From the cell containing the given text, extract its center point as (X, Y) coordinate. 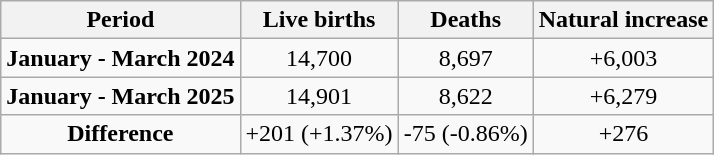
14,700 (319, 58)
Natural increase (624, 20)
Difference (120, 134)
January - March 2025 (120, 96)
+276 (624, 134)
January - March 2024 (120, 58)
Deaths (466, 20)
-75 (-0.86%) (466, 134)
Period (120, 20)
Live births (319, 20)
+201 (+1.37%) (319, 134)
8,622 (466, 96)
+6,003 (624, 58)
14,901 (319, 96)
+6,279 (624, 96)
8,697 (466, 58)
